For the text-containing cell, return its midpoint in [X, Y] coordinate format. 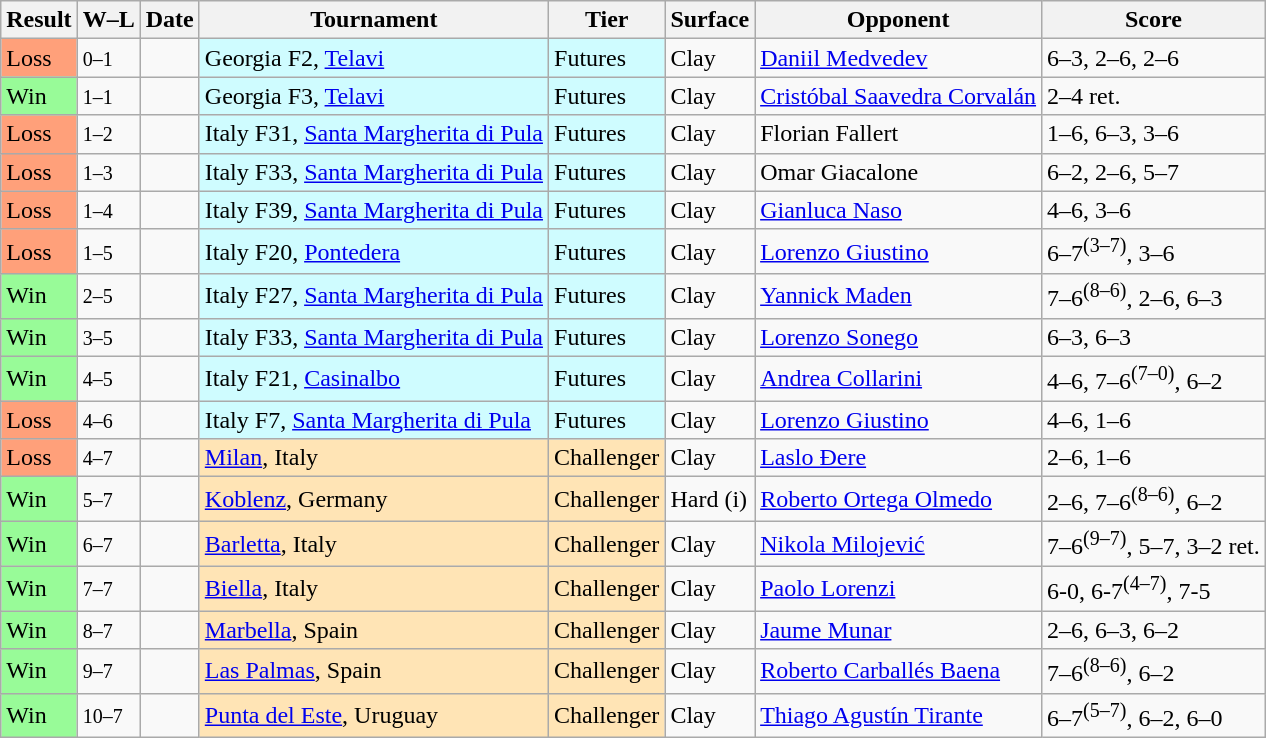
Roberto Ortega Olmedo [898, 500]
6–7(3–7), 3–6 [1154, 252]
Milan, Italy [374, 458]
Punta del Este, Uruguay [374, 716]
7–6(8–6), 2–6, 6–3 [1154, 296]
7–7 [108, 588]
6–3, 2–6, 2–6 [1154, 58]
3–5 [108, 337]
5–7 [108, 500]
6-0, 6-7(4–7), 7-5 [1154, 588]
1–2 [108, 134]
Italy F27, Santa Margherita di Pula [374, 296]
1–6, 6–3, 3–6 [1154, 134]
4–6, 7–6(7–0), 6–2 [1154, 378]
7–6(9–7), 5–7, 3–2 ret. [1154, 544]
Omar Giacalone [898, 172]
Nikola Milojević [898, 544]
Roberto Carballés Baena [898, 672]
Surface [710, 20]
Cristóbal Saavedra Corvalán [898, 96]
Paolo Lorenzi [898, 588]
Tier [607, 20]
Barletta, Italy [374, 544]
Gianluca Naso [898, 210]
1–1 [108, 96]
Opponent [898, 20]
Lorenzo Sonego [898, 337]
Score [1154, 20]
Georgia F3, Telavi [374, 96]
W–L [108, 20]
Italy F21, Casinalbo [374, 378]
6–2, 2–6, 5–7 [1154, 172]
Italy F31, Santa Margherita di Pula [374, 134]
Biella, Italy [374, 588]
Georgia F2, Telavi [374, 58]
Italy F7, Santa Margherita di Pula [374, 420]
0–1 [108, 58]
Thiago Agustín Tirante [898, 716]
Marbella, Spain [374, 630]
8–7 [108, 630]
1–5 [108, 252]
Hard (i) [710, 500]
Andrea Collarini [898, 378]
1–3 [108, 172]
7–6(8–6), 6–2 [1154, 672]
2–4 ret. [1154, 96]
Florian Fallert [898, 134]
4–6, 3–6 [1154, 210]
Las Palmas, Spain [374, 672]
9–7 [108, 672]
10–7 [108, 716]
2–6, 6–3, 6–2 [1154, 630]
2–5 [108, 296]
2–6, 7–6(8–6), 6–2 [1154, 500]
Date [170, 20]
6–7(5–7), 6–2, 6–0 [1154, 716]
Italy F39, Santa Margherita di Pula [374, 210]
Koblenz, Germany [374, 500]
4–6 [108, 420]
Result [39, 20]
1–4 [108, 210]
Tournament [374, 20]
Laslo Đere [898, 458]
6–7 [108, 544]
Jaume Munar [898, 630]
4–6, 1–6 [1154, 420]
Daniil Medvedev [898, 58]
Italy F20, Pontedera [374, 252]
2–6, 1–6 [1154, 458]
4–5 [108, 378]
6–3, 6–3 [1154, 337]
4–7 [108, 458]
Yannick Maden [898, 296]
